Output the [X, Y] coordinate of the center of the cell containing the given text.  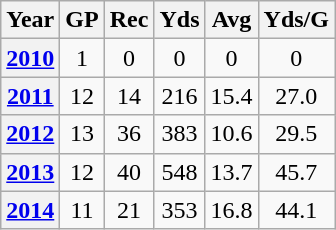
11 [82, 210]
Yds/G [296, 20]
10.6 [232, 134]
2013 [30, 172]
Yds [180, 20]
1 [82, 58]
Rec [129, 20]
548 [180, 172]
2011 [30, 96]
44.1 [296, 210]
16.8 [232, 210]
36 [129, 134]
353 [180, 210]
15.4 [232, 96]
14 [129, 96]
21 [129, 210]
GP [82, 20]
40 [129, 172]
Year [30, 20]
2012 [30, 134]
216 [180, 96]
27.0 [296, 96]
2010 [30, 58]
29.5 [296, 134]
383 [180, 134]
13 [82, 134]
Avg [232, 20]
45.7 [296, 172]
13.7 [232, 172]
2014 [30, 210]
